Search for the cell housing the specified text and yield its (x, y) center coordinate. 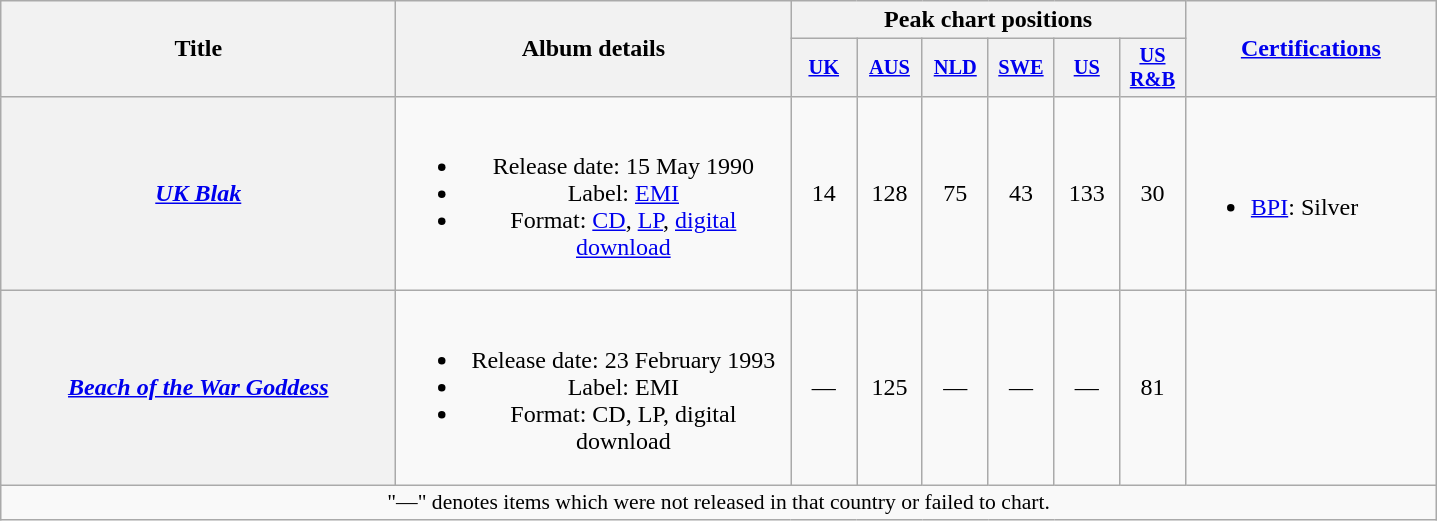
133 (1087, 193)
"—" denotes items which were not released in that country or failed to chart. (719, 503)
128 (890, 193)
Certifications (1310, 49)
125 (890, 388)
Peak chart positions (988, 20)
UK (824, 68)
Beach of the War Goddess (198, 388)
US (1087, 68)
US R&B (1153, 68)
14 (824, 193)
Album details (594, 49)
NLD (955, 68)
Release date: 23 February 1993Label: EMIFormat: CD, LP, digital download (594, 388)
BPI: Silver (1310, 193)
AUS (890, 68)
Release date: 15 May 1990Label: EMIFormat: CD, LP, digital download (594, 193)
75 (955, 193)
SWE (1021, 68)
43 (1021, 193)
30 (1153, 193)
81 (1153, 388)
Title (198, 49)
UK Blak (198, 193)
